Extract the (x, y) coordinate from the center of the cell holding the provided text.  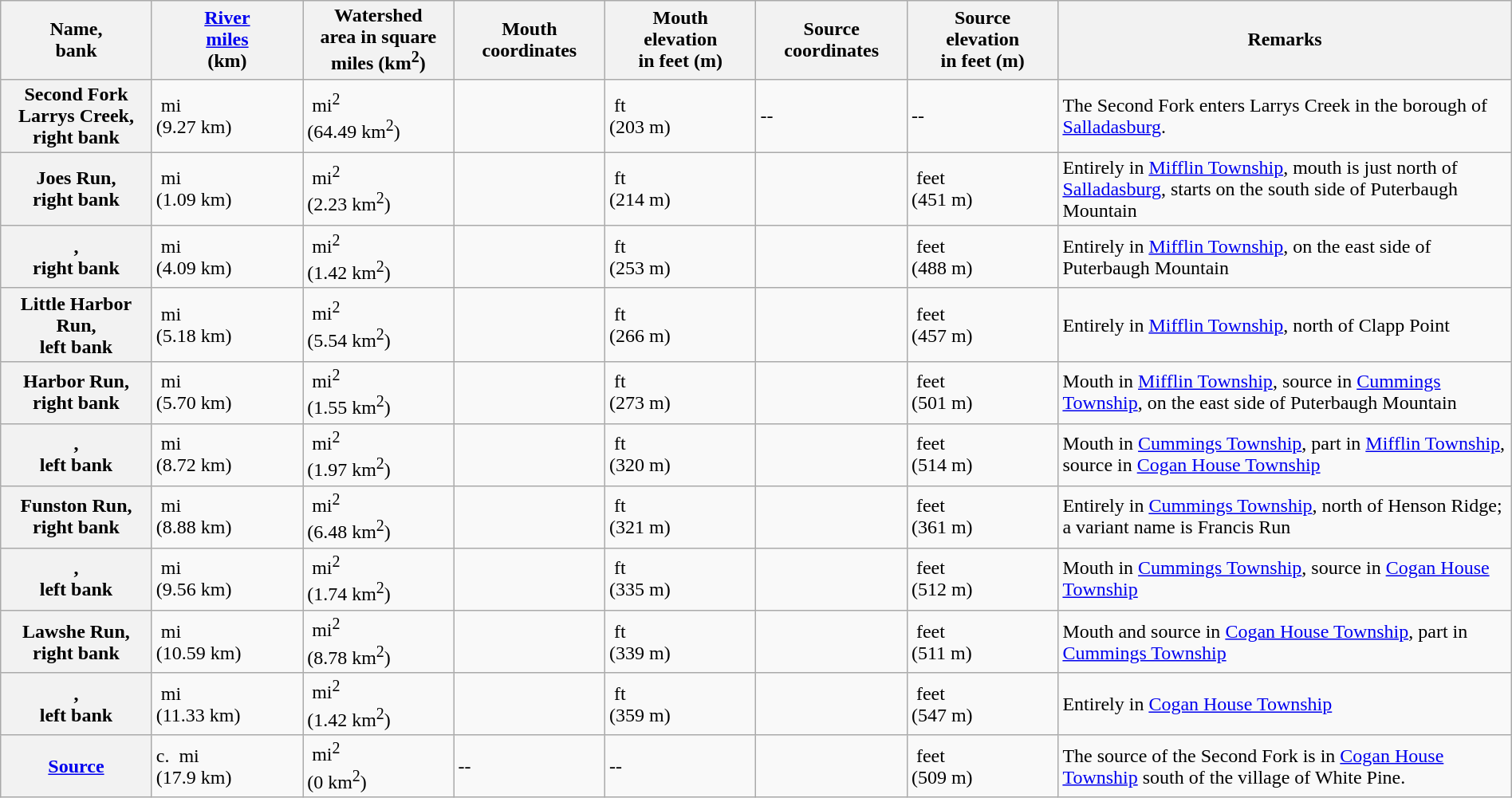
ft (214 m) (681, 189)
Entirely in Mifflin Township, north of Clapp Point (1285, 324)
mi (4.09 km) (226, 257)
,right bank (77, 257)
Source (77, 766)
mi (9.56 km) (226, 580)
The source of the Second Fork is in Cogan House Township south of the village of White Pine. (1285, 766)
mi2 (1.74 km2) (378, 580)
feet(512 m) (982, 580)
feet(509 m) (982, 766)
Entirely in Mifflin Township, on the east side of Puterbaugh Mountain (1285, 257)
mi2 (5.54 km2) (378, 324)
mi2 (8.78 km2) (378, 642)
feet(361 m) (982, 517)
Mouth and source in Cogan House Township, part in Cummings Township (1285, 642)
ft (203 m) (681, 116)
Funston Run,right bank (77, 517)
mi (1.09 km) (226, 189)
feet(547 m) (982, 704)
The Second Fork enters Larrys Creek in the borough of Salladasburg. (1285, 116)
mi (5.18 km) (226, 324)
mi (10.59 km) (226, 642)
Mouth coordinates (530, 40)
mi (11.33 km) (226, 704)
feet(451 m) (982, 189)
feet(511 m) (982, 642)
Entirely in Cogan House Township (1285, 704)
Mouth in Mifflin Township, source in Cummings Township, on the east side of Puterbaugh Mountain (1285, 393)
feet(488 m) (982, 257)
Lawshe Run,right bank (77, 642)
Source elevation in feet (m) (982, 40)
River miles (km) (226, 40)
mi (8.88 km) (226, 517)
ft (320 m) (681, 455)
Name, bank (77, 40)
Second ForkLarrys Creek,right bank (77, 116)
Source coordinates (831, 40)
Harbor Run,right bank (77, 393)
mi2 (2.23 km2) (378, 189)
ft (321 m) (681, 517)
ft (359 m) (681, 704)
mi2 (1.97 km2) (378, 455)
Remarks (1285, 40)
Mouth in Cummings Township, source in Cogan House Township (1285, 580)
Mouth elevation in feet (m) (681, 40)
Joes Run,right bank (77, 189)
mi2 (1.55 km2) (378, 393)
ft (253 m) (681, 257)
Entirely in Mifflin Township, mouth is just north of Salladasburg, starts on the south side of Puterbaugh Mountain (1285, 189)
Entirely in Cummings Township, north of Henson Ridge; a variant name is Francis Run (1285, 517)
ft (339 m) (681, 642)
feet(501 m) (982, 393)
mi2 (6.48 km2) (378, 517)
mi (9.27 km) (226, 116)
ft (335 m) (681, 580)
Little Harbor Run,left bank (77, 324)
Watershedarea in square miles (km2) (378, 40)
mi (8.72 km) (226, 455)
mi2 (0 km2) (378, 766)
ft (266 m) (681, 324)
ft (273 m) (681, 393)
feet(457 m) (982, 324)
mi (5.70 km) (226, 393)
c. mi (17.9 km) (226, 766)
Mouth in Cummings Township, part in Mifflin Township, source in Cogan House Township (1285, 455)
mi2 (64.49 km2) (378, 116)
feet(514 m) (982, 455)
